Find where the given text appears and provide that cell's center as [X, Y] coordinate. 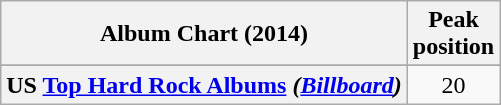
Peakposition [453, 34]
US Top Hard Rock Albums (Billboard) [204, 85]
20 [453, 85]
Album Chart (2014) [204, 34]
